Pinpoint the cell where the given text exists, returning its [X, Y] midpoint coordinate. 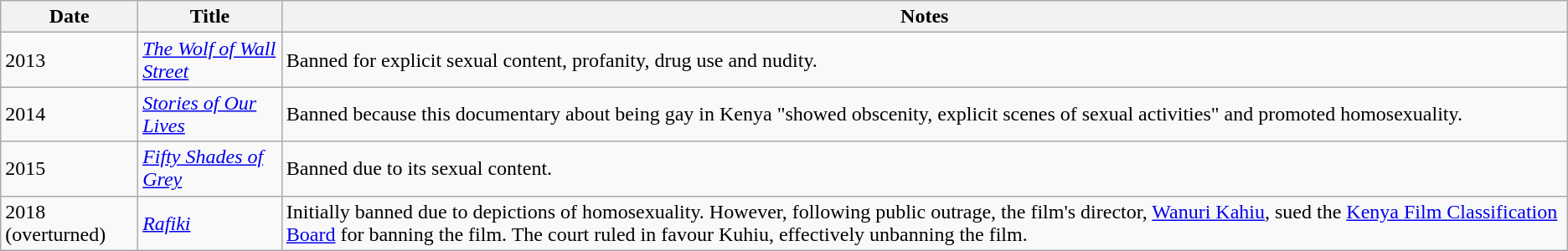
Fifty Shades of Grey [210, 169]
The Wolf of Wall Street [210, 60]
Date [70, 17]
2015 [70, 169]
Stories of Our Lives [210, 114]
2014 [70, 114]
2013 [70, 60]
Notes [925, 17]
Title [210, 17]
Banned due to its sexual content. [925, 169]
Banned for explicit sexual content, profanity, drug use and nudity. [925, 60]
Rafiki [210, 223]
2018 (overturned) [70, 223]
Banned because this documentary about being gay in Kenya "showed obscenity, explicit scenes of sexual activities" and promoted homosexuality. [925, 114]
